Provide the (x, y) coordinate of the cell's center where the given text is located.  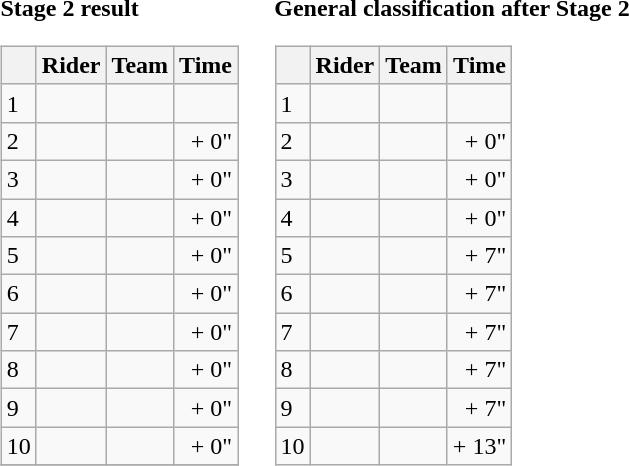
+ 13" (479, 446)
